From the cell containing the given text, extract its center point as (x, y) coordinate. 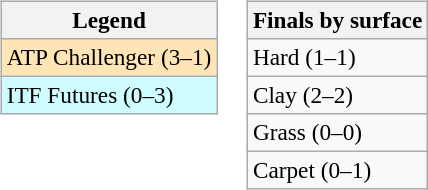
Finals by surface (337, 20)
Grass (0–0) (337, 133)
Carpet (0–1) (337, 171)
Hard (1–1) (337, 57)
Legend (108, 20)
Clay (2–2) (337, 95)
ATP Challenger (3–1) (108, 57)
ITF Futures (0–3) (108, 95)
